Determine the (x, y) coordinate at the center of the cell enclosing the given text.  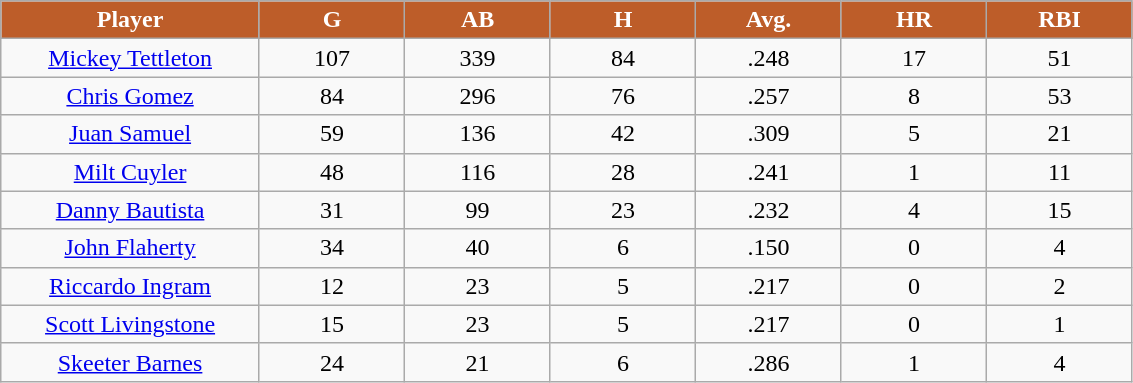
HR (914, 20)
AB (478, 20)
.232 (768, 210)
Chris Gomez (130, 96)
48 (332, 172)
24 (332, 362)
Milt Cuyler (130, 172)
Scott Livingstone (130, 324)
296 (478, 96)
11 (1060, 172)
Mickey Tettleton (130, 58)
17 (914, 58)
Juan Samuel (130, 134)
.309 (768, 134)
53 (1060, 96)
31 (332, 210)
.241 (768, 172)
Player (130, 20)
G (332, 20)
51 (1060, 58)
John Flaherty (130, 248)
Danny Bautista (130, 210)
H (622, 20)
.257 (768, 96)
28 (622, 172)
42 (622, 134)
136 (478, 134)
.286 (768, 362)
40 (478, 248)
107 (332, 58)
76 (622, 96)
.150 (768, 248)
12 (332, 286)
.248 (768, 58)
Skeeter Barnes (130, 362)
34 (332, 248)
Avg. (768, 20)
339 (478, 58)
99 (478, 210)
59 (332, 134)
Riccardo Ingram (130, 286)
116 (478, 172)
2 (1060, 286)
8 (914, 96)
RBI (1060, 20)
